Extract the [X, Y] coordinate from the center of the cell holding the provided text.  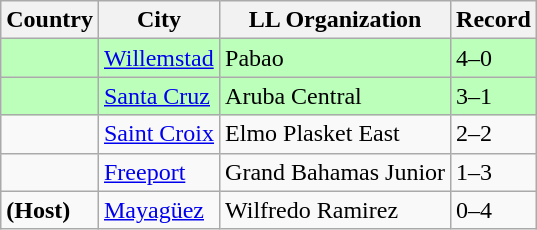
Record [494, 20]
LL Organization [336, 20]
2–2 [494, 134]
Santa Cruz [158, 96]
1–3 [494, 172]
Willemstad [158, 58]
Mayagüez [158, 210]
Grand Bahamas Junior [336, 172]
(Host) [50, 210]
Wilfredo Ramirez [336, 210]
Elmo Plasket East [336, 134]
Freeport [158, 172]
3–1 [494, 96]
Pabao [336, 58]
Saint Croix [158, 134]
Country [50, 20]
0–4 [494, 210]
4–0 [494, 58]
City [158, 20]
Aruba Central [336, 96]
